Pinpoint the cell where the given text exists, returning its [X, Y] midpoint coordinate. 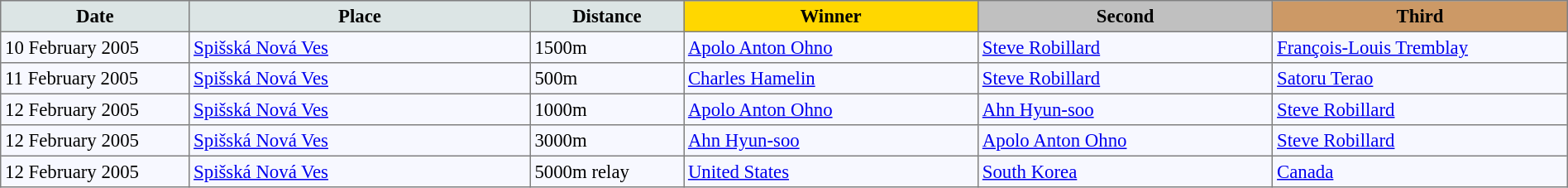
11 February 2005 [95, 79]
10 February 2005 [95, 47]
Second [1126, 17]
Date [95, 17]
500m [607, 79]
Canada [1420, 171]
Winner [831, 17]
Charles Hamelin [831, 79]
Place [360, 17]
Distance [607, 17]
South Korea [1126, 171]
United States [831, 171]
3000m [607, 141]
1500m [607, 47]
5000m relay [607, 171]
Third [1420, 17]
1000m [607, 109]
Satoru Terao [1420, 79]
François-Louis Tremblay [1420, 47]
